Detect which cell encompasses the target text, then output its [x, y] center coordinate. 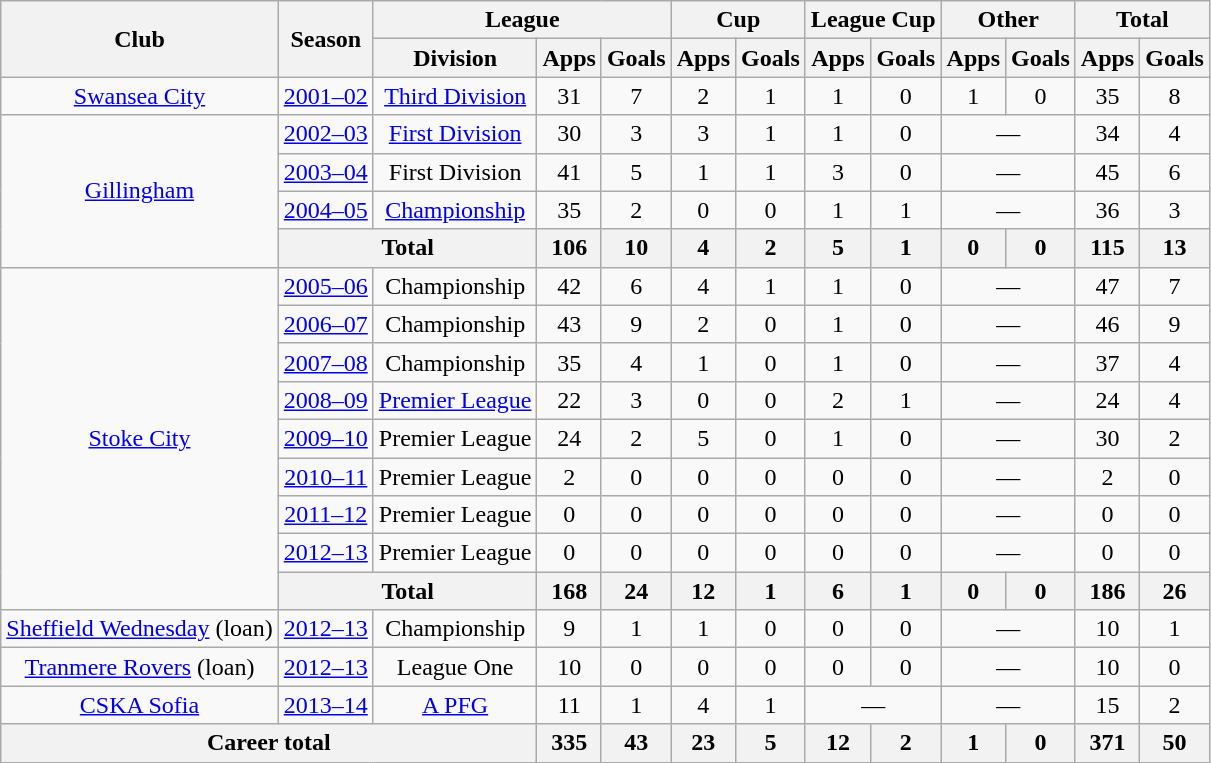
Gillingham [140, 191]
2004–05 [326, 210]
31 [569, 96]
League [522, 20]
42 [569, 286]
2013–14 [326, 705]
A PFG [455, 705]
371 [1107, 743]
Division [455, 58]
335 [569, 743]
11 [569, 705]
50 [1175, 743]
Cup [738, 20]
46 [1107, 324]
League One [455, 667]
8 [1175, 96]
186 [1107, 591]
2010–11 [326, 477]
Tranmere Rovers (loan) [140, 667]
Third Division [455, 96]
47 [1107, 286]
2002–03 [326, 134]
2005–06 [326, 286]
41 [569, 172]
13 [1175, 248]
37 [1107, 362]
23 [703, 743]
22 [569, 400]
Stoke City [140, 438]
2003–04 [326, 172]
CSKA Sofia [140, 705]
Club [140, 39]
115 [1107, 248]
Career total [269, 743]
2007–08 [326, 362]
2006–07 [326, 324]
26 [1175, 591]
2009–10 [326, 438]
Swansea City [140, 96]
45 [1107, 172]
2001–02 [326, 96]
League Cup [873, 20]
106 [569, 248]
2008–09 [326, 400]
168 [569, 591]
15 [1107, 705]
2011–12 [326, 515]
34 [1107, 134]
Sheffield Wednesday (loan) [140, 629]
Season [326, 39]
36 [1107, 210]
Other [1008, 20]
